Extract the (x, y) coordinate from the center of the cell holding the provided text.  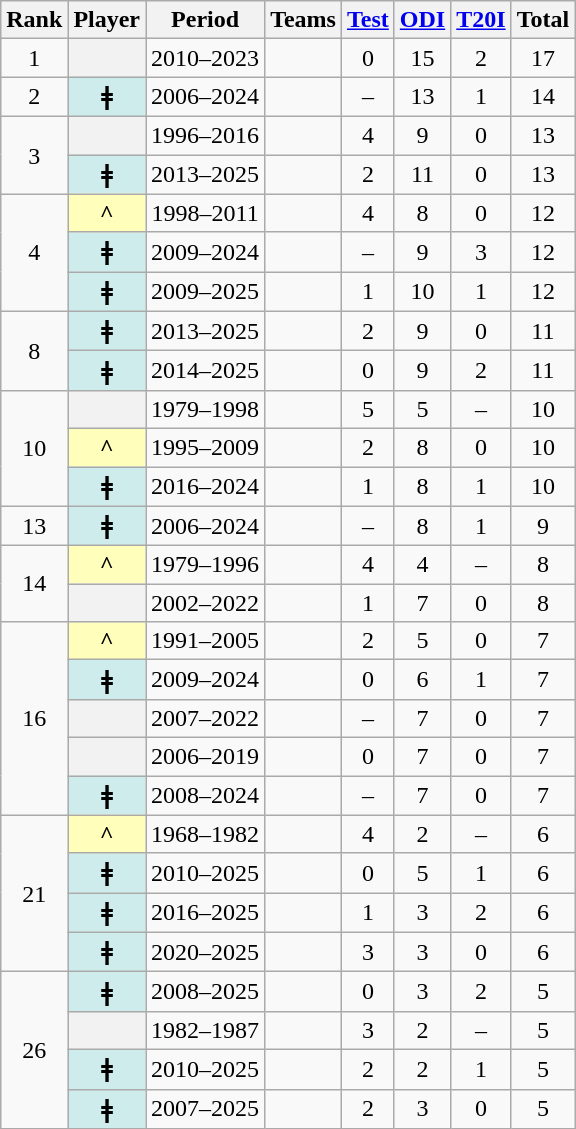
2014–2025 (206, 371)
Rank (34, 20)
1979–1996 (206, 565)
17 (543, 58)
2002–2022 (206, 603)
2006–2019 (206, 756)
26 (34, 1050)
Test (368, 20)
2007–2025 (206, 1109)
15 (422, 58)
2020–2025 (206, 952)
16 (34, 718)
1979–1998 (206, 409)
1998–2011 (206, 213)
Teams (304, 20)
2008–2025 (206, 992)
1968–1982 (206, 834)
ODI (422, 20)
Player (107, 20)
Period (206, 20)
1995–2009 (206, 447)
1996–2016 (206, 135)
2010–2023 (206, 58)
2007–2022 (206, 718)
2008–2024 (206, 796)
2009–2025 (206, 292)
1982–1987 (206, 1030)
2016–2024 (206, 486)
Total (543, 20)
21 (34, 894)
1991–2005 (206, 641)
T20I (481, 20)
2016–2025 (206, 913)
